Identify which cell holds the provided text, then report its [x, y] central coordinate. 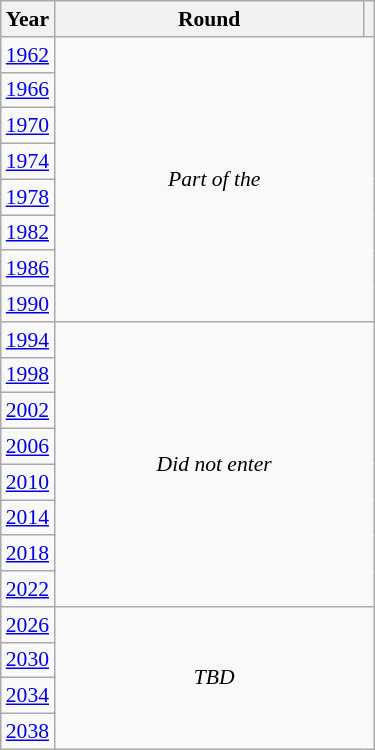
Round [209, 19]
1994 [28, 340]
2034 [28, 696]
1998 [28, 375]
1970 [28, 126]
1966 [28, 90]
Did not enter [214, 464]
1986 [28, 269]
1962 [28, 55]
2010 [28, 482]
2030 [28, 660]
2022 [28, 589]
2014 [28, 518]
Year [28, 19]
1974 [28, 162]
Part of the [214, 180]
TBD [214, 678]
2002 [28, 411]
2006 [28, 447]
1982 [28, 233]
2038 [28, 732]
2018 [28, 554]
1990 [28, 304]
2026 [28, 625]
1978 [28, 197]
